Extract the [x, y] coordinate from the center of the cell holding the provided text.  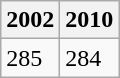
2010 [90, 20]
2002 [30, 20]
284 [90, 58]
285 [30, 58]
